Find where the given text appears and provide that cell's center as (X, Y) coordinate. 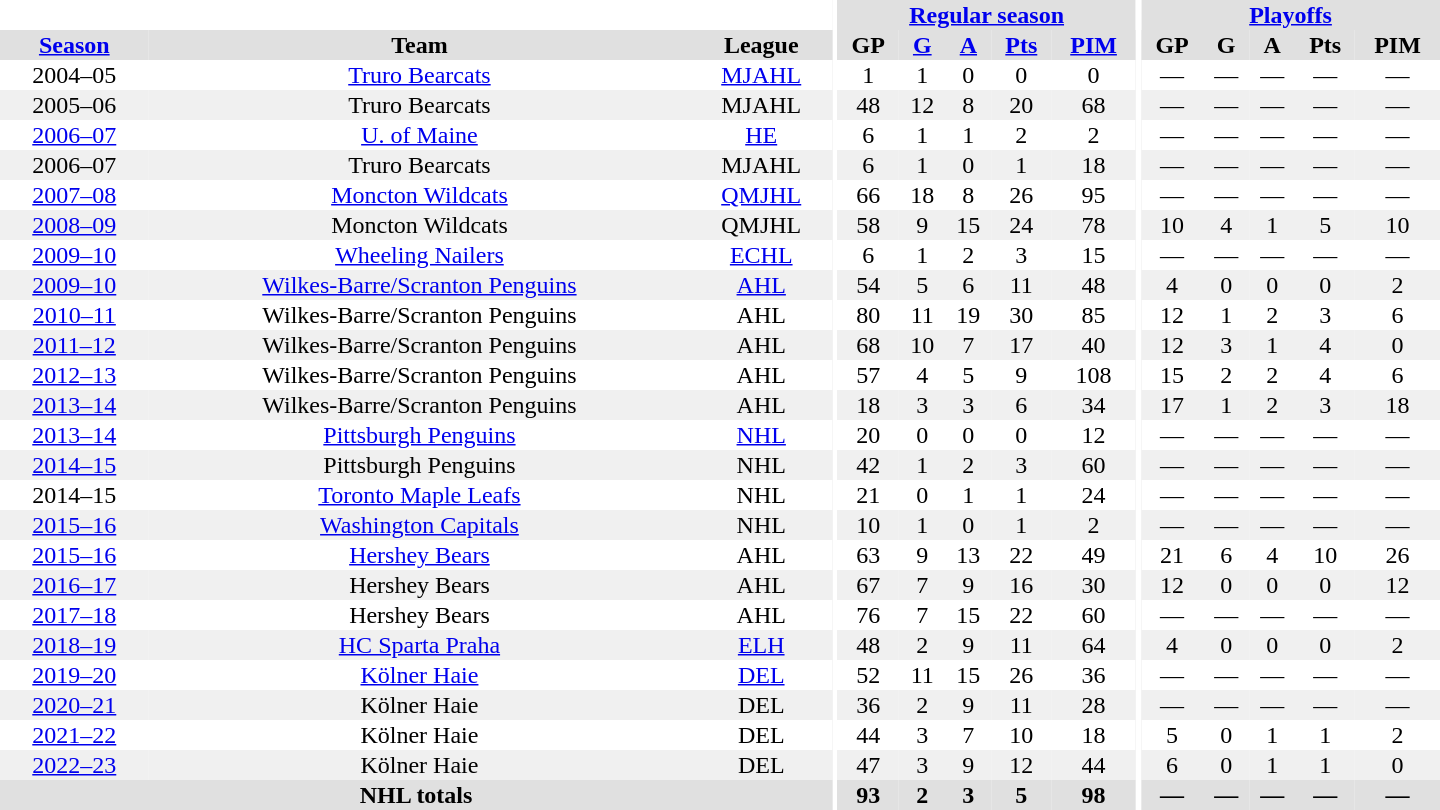
34 (1094, 405)
76 (868, 615)
78 (1094, 225)
2008–09 (74, 225)
Wheeling Nailers (420, 255)
NHL totals (416, 795)
2004–05 (74, 75)
2020–21 (74, 705)
67 (868, 585)
58 (868, 225)
HE (761, 135)
63 (868, 555)
64 (1094, 645)
95 (1094, 195)
28 (1094, 705)
49 (1094, 555)
2005–06 (74, 105)
Toronto Maple Leafs (420, 495)
U. of Maine (420, 135)
Regular season (986, 15)
80 (868, 315)
2017–18 (74, 615)
2007–08 (74, 195)
Season (74, 45)
57 (868, 375)
16 (1021, 585)
42 (868, 465)
Washington Capitals (420, 525)
2010–11 (74, 315)
19 (968, 315)
Team (420, 45)
85 (1094, 315)
2019–20 (74, 675)
HC Sparta Praha (420, 645)
108 (1094, 375)
2012–13 (74, 375)
40 (1094, 345)
2021–22 (74, 735)
2016–17 (74, 585)
2011–12 (74, 345)
League (761, 45)
2022–23 (74, 765)
ELH (761, 645)
52 (868, 675)
ECHL (761, 255)
2018–19 (74, 645)
98 (1094, 795)
47 (868, 765)
Playoffs (1290, 15)
93 (868, 795)
13 (968, 555)
54 (868, 285)
66 (868, 195)
